Scan for the cell matching the given text and deliver its [X, Y] coordinate at center. 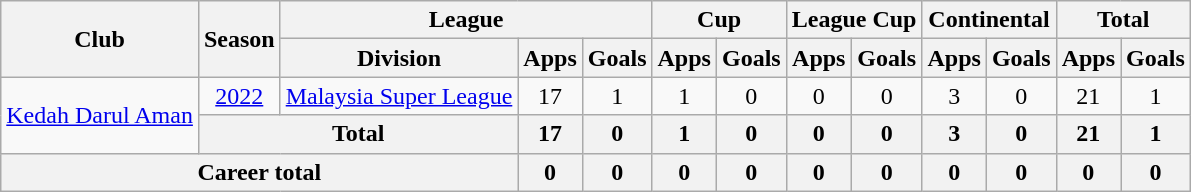
League [466, 20]
Club [100, 39]
2022 [239, 96]
Continental [989, 20]
Career total [260, 172]
Division [399, 58]
Malaysia Super League [399, 96]
Cup [719, 20]
Season [239, 39]
League Cup [854, 20]
Kedah Darul Aman [100, 115]
